Provide the (X, Y) coordinate of the cell's center where the given text is located.  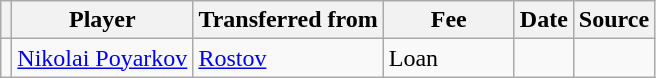
Nikolai Poyarkov (102, 58)
Loan (448, 58)
Source (614, 20)
Transferred from (288, 20)
Rostov (288, 58)
Player (102, 20)
Date (544, 20)
Fee (448, 20)
